Provide the (X, Y) coordinate of the cell's center where the given text is located.  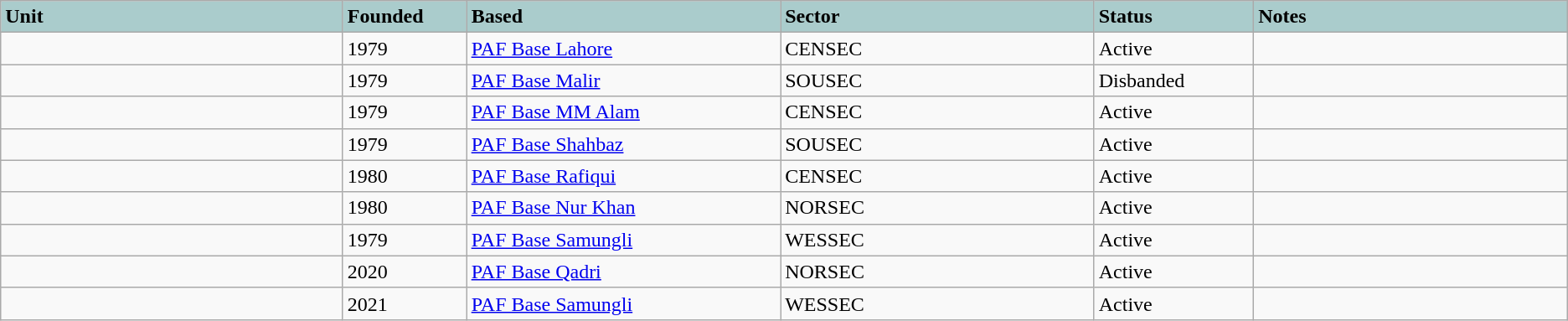
PAF Base Shahbaz (623, 144)
Based (623, 17)
Disbanded (1173, 80)
PAF Base Nur Khan (623, 208)
Status (1173, 17)
Founded (405, 17)
PAF Base Qadri (623, 272)
PAF Base Lahore (623, 49)
PAF Base Rafiqui (623, 176)
Unit (173, 17)
PAF Base Malir (623, 80)
Sector (938, 17)
PAF Base MM Alam (623, 112)
2020 (405, 272)
Notes (1411, 17)
2021 (405, 303)
